Pinpoint the cell where the given text exists, returning its (X, Y) midpoint coordinate. 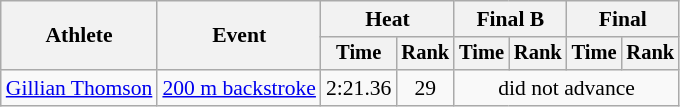
Gillian Thomson (80, 88)
did not advance (566, 88)
2:21.36 (358, 88)
Athlete (80, 36)
200 m backstroke (239, 88)
Heat (388, 19)
Final B (510, 19)
Event (239, 36)
29 (425, 88)
Final (623, 19)
